Capture the cell that displays the provided text and extract its [x, y] central coordinate. 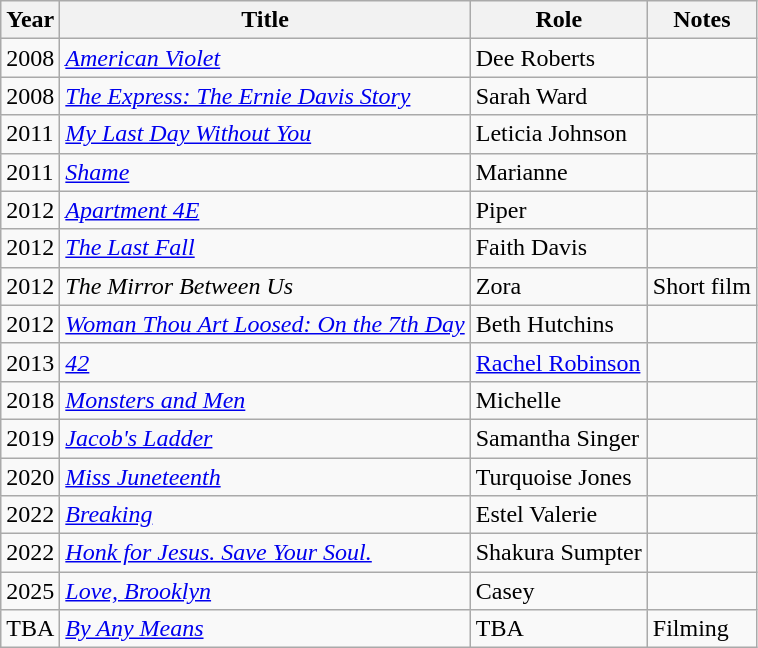
Notes [702, 20]
Faith Davis [558, 248]
Shame [265, 172]
Year [30, 20]
The Express: The Ernie Davis Story [265, 96]
2025 [30, 591]
Rachel Robinson [558, 362]
Jacob's Ladder [265, 438]
Role [558, 20]
Casey [558, 591]
Leticia Johnson [558, 134]
The Mirror Between Us [265, 286]
Honk for Jesus. Save Your Soul. [265, 553]
Monsters and Men [265, 400]
My Last Day Without You [265, 134]
Love, Brooklyn [265, 591]
The Last Fall [265, 248]
Michelle [558, 400]
By Any Means [265, 629]
Beth Hutchins [558, 324]
Piper [558, 210]
Marianne [558, 172]
American Violet [265, 58]
2018 [30, 400]
2020 [30, 477]
Samantha Singer [558, 438]
Dee Roberts [558, 58]
Title [265, 20]
Zora [558, 286]
Breaking [265, 515]
Shakura Sumpter [558, 553]
Estel Valerie [558, 515]
Short film [702, 286]
Sarah Ward [558, 96]
Apartment 4E [265, 210]
2019 [30, 438]
Miss Juneteenth [265, 477]
Filming [702, 629]
Woman Thou Art Loosed: On the 7th Day [265, 324]
2013 [30, 362]
Turquoise Jones [558, 477]
42 [265, 362]
